Detect which cell encompasses the target text, then output its [x, y] center coordinate. 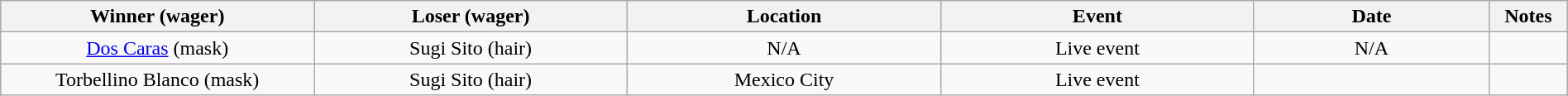
Event [1097, 17]
Location [784, 17]
Winner (wager) [157, 17]
Dos Caras (mask) [157, 48]
Torbellino Blanco (mask) [157, 79]
Mexico City [784, 79]
Loser (wager) [471, 17]
Date [1371, 17]
Notes [1528, 17]
